Return [x, y] of the center of cell containing provided text 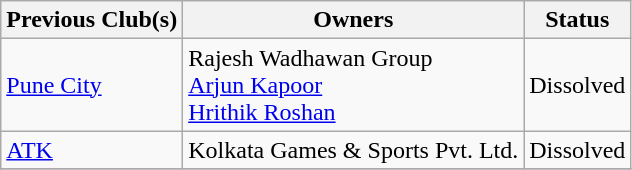
Pune City [92, 85]
Status [578, 20]
Owners [354, 20]
Kolkata Games & Sports Pvt. Ltd. [354, 150]
Previous Club(s) [92, 20]
Rajesh Wadhawan Group Arjun Kapoor Hrithik Roshan [354, 85]
ATK [92, 150]
